From the cell containing the given text, extract its center point as [x, y] coordinate. 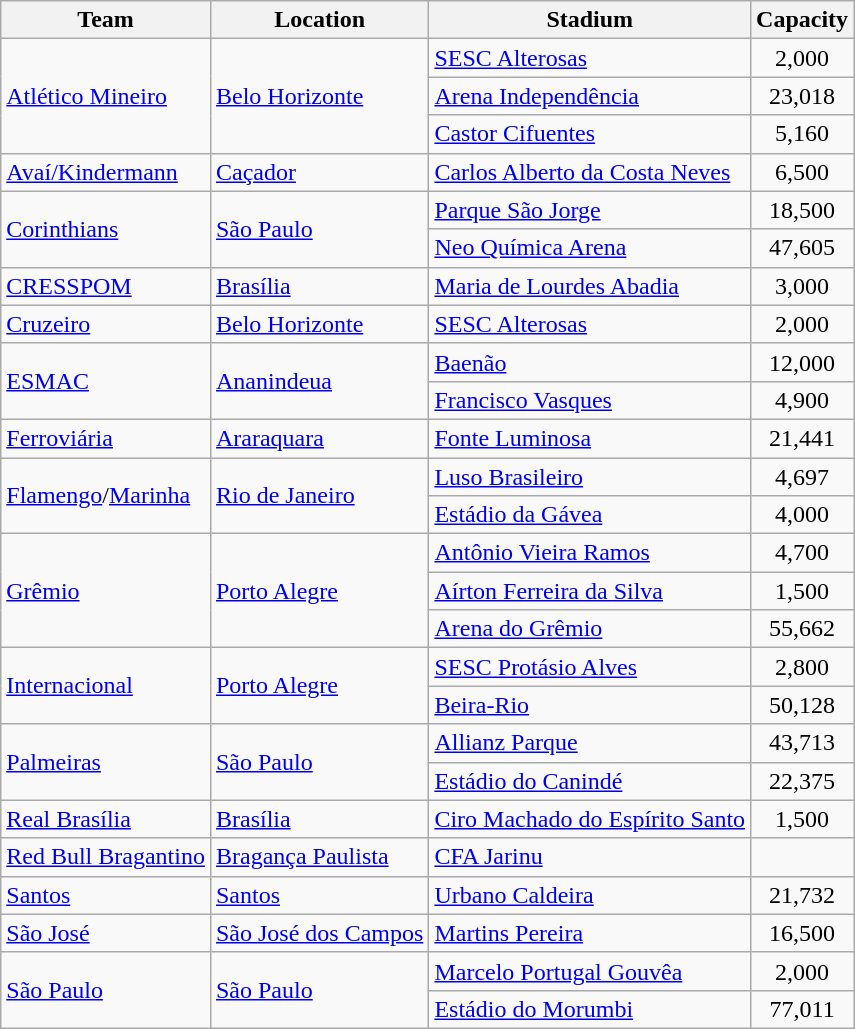
Carlos Alberto da Costa Neves [590, 172]
São José [106, 933]
6,500 [802, 172]
SESC Protásio Alves [590, 667]
Bragança Paulista [319, 857]
Stadium [590, 20]
Antônio Vieira Ramos [590, 553]
4,900 [802, 400]
Flamengo/Marinha [106, 496]
4,700 [802, 553]
Avaí/Kindermann [106, 172]
Real Brasília [106, 819]
Marcelo Portugal Gouvêa [590, 971]
Baenão [590, 362]
Aírton Ferreira da Silva [590, 591]
16,500 [802, 933]
12,000 [802, 362]
Araraquara [319, 438]
Team [106, 20]
São José dos Campos [319, 933]
Grêmio [106, 591]
Estádio do Morumbi [590, 1009]
21,732 [802, 895]
Arena do Grêmio [590, 629]
Martins Pereira [590, 933]
Corinthians [106, 229]
Castor Cifuentes [590, 134]
Ciro Machado do Espírito Santo [590, 819]
Beira-Rio [590, 705]
23,018 [802, 96]
47,605 [802, 248]
Rio de Janeiro [319, 496]
Caçador [319, 172]
Ananindeua [319, 381]
Neo Química Arena [590, 248]
Cruzeiro [106, 324]
Maria de Lourdes Abadia [590, 286]
Estádio do Canindé [590, 781]
3,000 [802, 286]
43,713 [802, 743]
2,800 [802, 667]
Allianz Parque [590, 743]
5,160 [802, 134]
Capacity [802, 20]
4,697 [802, 477]
Palmeiras [106, 762]
Internacional [106, 686]
Urbano Caldeira [590, 895]
CFA Jarinu [590, 857]
Francisco Vasques [590, 400]
Estádio da Gávea [590, 515]
Atlético Mineiro [106, 96]
21,441 [802, 438]
CRESSPOM [106, 286]
Red Bull Bragantino [106, 857]
50,128 [802, 705]
Fonte Luminosa [590, 438]
Luso Brasileiro [590, 477]
77,011 [802, 1009]
Location [319, 20]
55,662 [802, 629]
Parque São Jorge [590, 210]
22,375 [802, 781]
ESMAC [106, 381]
Ferroviária [106, 438]
18,500 [802, 210]
Arena Independência [590, 96]
4,000 [802, 515]
